Detect which cell encompasses the target text, then output its [X, Y] center coordinate. 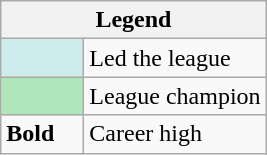
Bold [42, 134]
League champion [175, 96]
Legend [134, 20]
Led the league [175, 58]
Career high [175, 134]
